Detect which cell encompasses the target text, then output its [x, y] center coordinate. 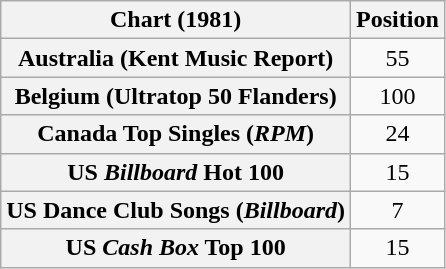
100 [398, 96]
US Billboard Hot 100 [176, 172]
Australia (Kent Music Report) [176, 58]
7 [398, 210]
24 [398, 134]
Position [398, 20]
US Dance Club Songs (Billboard) [176, 210]
Canada Top Singles (RPM) [176, 134]
Chart (1981) [176, 20]
US Cash Box Top 100 [176, 248]
55 [398, 58]
Belgium (Ultratop 50 Flanders) [176, 96]
